From the cell containing the given text, extract its center point as [X, Y] coordinate. 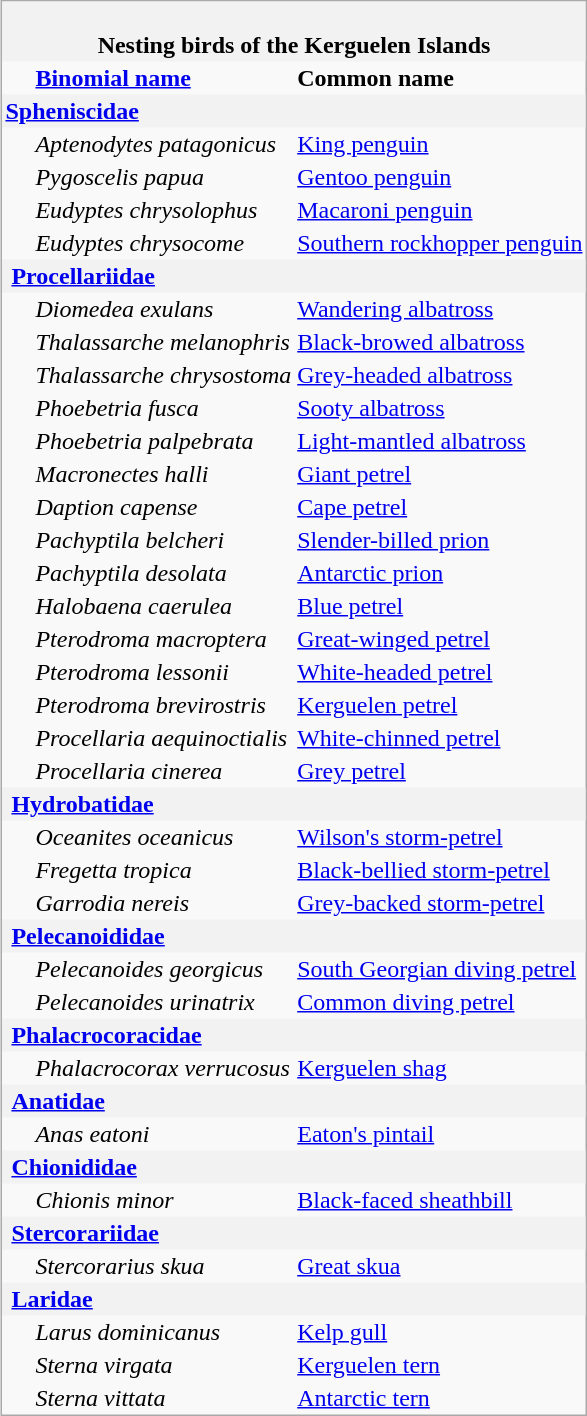
Phalacrocorax verrucosus [163, 1068]
Halobaena caerulea [163, 606]
Laridae [294, 1298]
Common diving petrel [440, 1002]
Procellariidae [294, 276]
Black-faced sheathbill [440, 1200]
Cape petrel [440, 506]
Stercorarius skua [163, 1266]
Phoebetria palpebrata [163, 440]
Thalassarche melanophris [163, 342]
Eaton's pintail [440, 1134]
Phalacrocoracidae [294, 1034]
Antarctic prion [440, 572]
White-headed petrel [440, 672]
Pachyptila belcheri [163, 540]
Black-browed albatross [440, 342]
Spheniscidae [294, 110]
Pterodroma macroptera [163, 638]
Phoebetria fusca [163, 408]
South Georgian diving petrel [440, 968]
Chionididae [294, 1166]
Pterodroma lessonii [163, 672]
Pachyptila desolata [163, 572]
Pygoscelis papua [163, 176]
Daption capense [163, 506]
Sterna vittata [163, 1398]
Fregetta tropica [163, 870]
Southern rockhopper penguin [440, 242]
Grey-backed storm-petrel [440, 902]
Larus dominicanus [163, 1332]
Pterodroma brevirostris [163, 704]
Pelecanoides georgicus [163, 968]
Common name [440, 78]
Eudyptes chrysocome [163, 242]
Stercorariidae [294, 1232]
Binomial name [163, 78]
Grey petrel [440, 770]
Anatidae [294, 1100]
Sooty albatross [440, 408]
Wandering albatross [440, 308]
Kerguelen tern [440, 1364]
Procellaria cinerea [163, 770]
Black-bellied storm-petrel [440, 870]
Hydrobatidae [294, 804]
Great skua [440, 1266]
Kerguelen petrel [440, 704]
Thalassarche chrysostoma [163, 374]
Slender-billed prion [440, 540]
Macaroni penguin [440, 210]
Aptenodytes patagonicus [163, 144]
Great-winged petrel [440, 638]
Chionis minor [163, 1200]
Pelecanoides urinatrix [163, 1002]
Light-mantled albatross [440, 440]
White-chinned petrel [440, 738]
Kelp gull [440, 1332]
Wilson's storm-petrel [440, 836]
Kerguelen shag [440, 1068]
Diomedea exulans [163, 308]
Gentoo penguin [440, 176]
Antarctic tern [440, 1398]
Nesting birds of the Kerguelen Islands [294, 32]
Pelecanoididae [294, 936]
Procellaria aequinoctialis [163, 738]
Garrodia nereis [163, 902]
Grey-headed albatross [440, 374]
Sterna virgata [163, 1364]
Eudyptes chrysolophus [163, 210]
Blue petrel [440, 606]
Anas eatoni [163, 1134]
Giant petrel [440, 474]
King penguin [440, 144]
Macronectes halli [163, 474]
Oceanites oceanicus [163, 836]
